Extract the [X, Y] coordinate from the center of the cell holding the provided text.  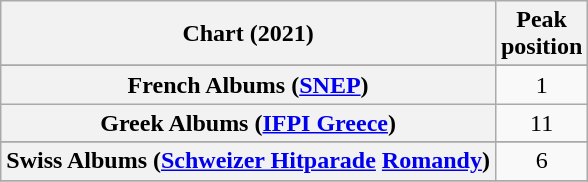
1 [541, 85]
11 [541, 123]
6 [541, 161]
Swiss Albums (Schweizer Hitparade Romandy) [248, 161]
Greek Albums (IFPI Greece) [248, 123]
Chart (2021) [248, 34]
Peakposition [541, 34]
French Albums (SNEP) [248, 85]
